Search for the cell housing the specified text and yield its [X, Y] center coordinate. 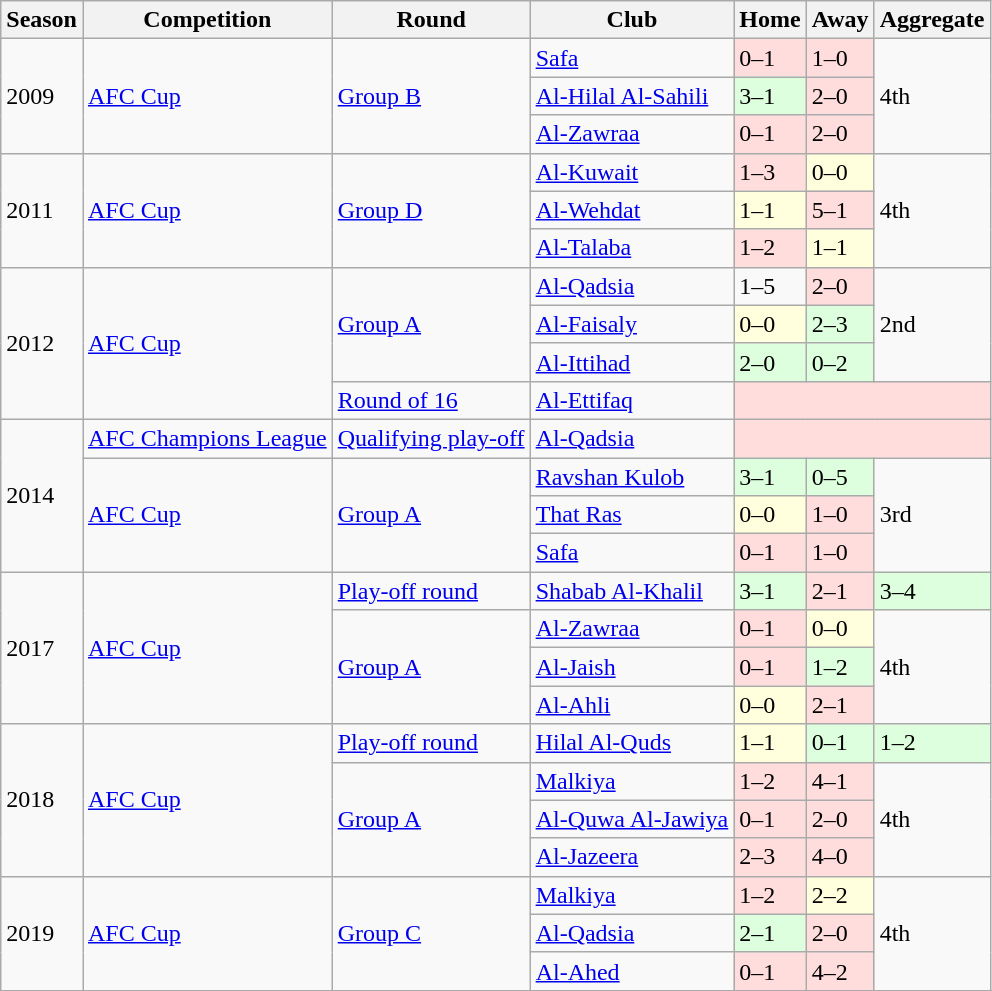
Al-Ettifaq [632, 400]
2012 [42, 343]
AFC Champions League [207, 438]
Al-Ahed [632, 971]
2014 [42, 495]
4–0 [840, 857]
Shabab Al-Khalil [632, 591]
Al-Faisaly [632, 324]
That Ras [632, 515]
Al-Quwa Al-Jawiya [632, 819]
Al-Talaba [632, 248]
Group B [431, 96]
Round [431, 20]
3rd [932, 515]
Qualifying play-off [431, 438]
Away [840, 20]
Ravshan Kulob [632, 477]
Al-Ittihad [632, 362]
0–2 [840, 362]
2018 [42, 800]
3–4 [932, 591]
4–2 [840, 971]
2009 [42, 96]
Al-Wehdat [632, 210]
Al-Kuwait [632, 172]
4–1 [840, 781]
Home [770, 20]
Competition [207, 20]
Round of 16 [431, 400]
2017 [42, 648]
Al-Jazeera [632, 857]
Season [42, 20]
Group C [431, 933]
1–3 [770, 172]
2nd [932, 324]
Club [632, 20]
Group D [431, 210]
1–5 [770, 286]
5–1 [840, 210]
Hilal Al-Quds [632, 743]
Al-Jaish [632, 667]
Al-Hilal Al-Sahili [632, 96]
Aggregate [932, 20]
2–2 [840, 895]
0–5 [840, 477]
2011 [42, 210]
Al-Ahli [632, 705]
2019 [42, 933]
